Pinpoint the cell where the given text exists, returning its [X, Y] midpoint coordinate. 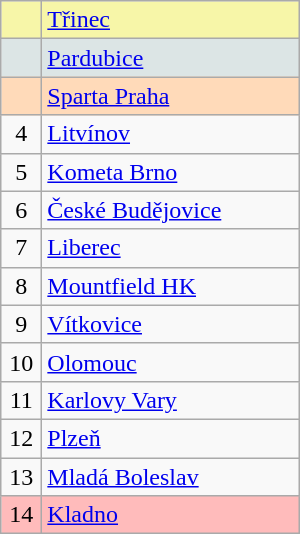
Kladno [170, 515]
Sparta Praha [170, 96]
Mladá Boleslav [170, 477]
8 [22, 286]
14 [22, 515]
Kometa Brno [170, 172]
13 [22, 477]
Liberec [170, 248]
Vítkovice [170, 324]
Karlovy Vary [170, 400]
Litvínov [170, 134]
Třinec [170, 20]
7 [22, 248]
České Budějovice [170, 210]
10 [22, 362]
9 [22, 324]
6 [22, 210]
12 [22, 438]
4 [22, 134]
Plzeň [170, 438]
Olomouc [170, 362]
11 [22, 400]
5 [22, 172]
Pardubice [170, 58]
Mountfield HK [170, 286]
